Identify which cell holds the provided text, then report its [x, y] central coordinate. 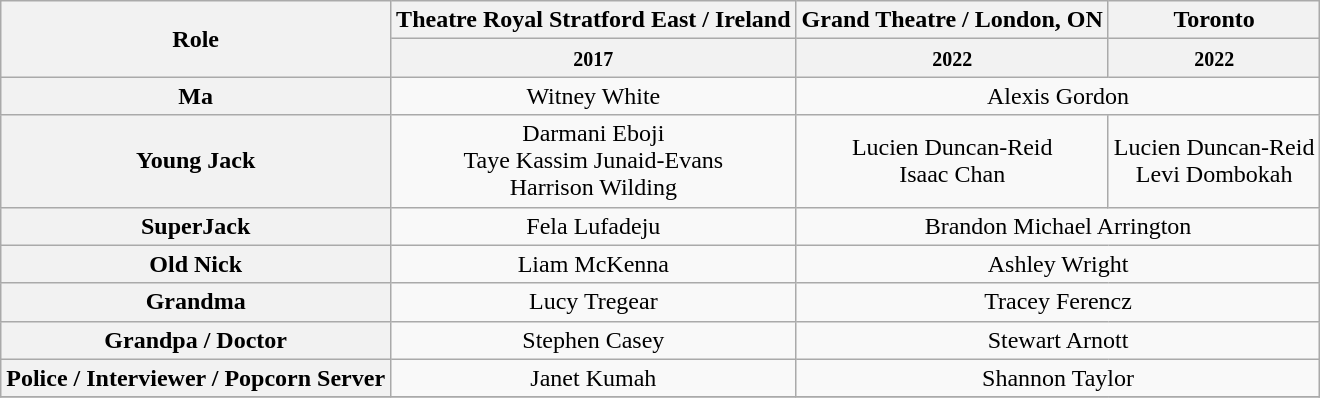
Fela Lufadeju [594, 226]
Lucien Duncan-ReidLevi Dombokah [1214, 161]
SuperJack [196, 226]
Darmani EbojiTaye Kassim Junaid-EvansHarrison Wilding [594, 161]
Police / Interviewer / Popcorn Server [196, 378]
Grand Theatre / London, ON [952, 20]
Brandon Michael Arrington [1058, 226]
Grandpa / Doctor [196, 340]
2017 [594, 58]
Stewart Arnott [1058, 340]
Role [196, 39]
Witney White [594, 96]
Ma [196, 96]
Lucy Tregear [594, 302]
Young Jack [196, 161]
Janet Kumah [594, 378]
Liam McKenna [594, 264]
Old Nick [196, 264]
Ashley Wright [1058, 264]
Stephen Casey [594, 340]
Tracey Ferencz [1058, 302]
Grandma [196, 302]
Theatre Royal Stratford East / Ireland [594, 20]
Alexis Gordon [1058, 96]
Lucien Duncan-ReidIsaac Chan [952, 161]
Toronto [1214, 20]
Shannon Taylor [1058, 378]
